Search for the cell housing the specified text and yield its [X, Y] center coordinate. 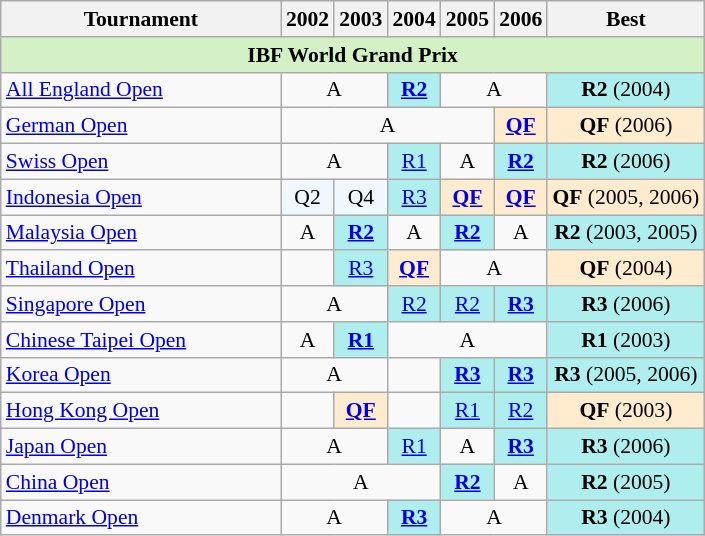
R3 (2004) [626, 518]
Chinese Taipei Open [141, 340]
Q4 [360, 197]
QF (2003) [626, 411]
R3 (2005, 2006) [626, 375]
Denmark Open [141, 518]
Hong Kong Open [141, 411]
China Open [141, 482]
R2 (2004) [626, 90]
2003 [360, 19]
German Open [141, 126]
R1 (2003) [626, 340]
QF (2005, 2006) [626, 197]
IBF World Grand Prix [353, 55]
2006 [520, 19]
2005 [468, 19]
R2 (2003, 2005) [626, 233]
R2 (2006) [626, 162]
Best [626, 19]
Tournament [141, 19]
2002 [308, 19]
Q2 [308, 197]
Swiss Open [141, 162]
Korea Open [141, 375]
Thailand Open [141, 269]
Japan Open [141, 447]
R2 (2005) [626, 482]
Malaysia Open [141, 233]
Indonesia Open [141, 197]
All England Open [141, 90]
QF (2006) [626, 126]
QF (2004) [626, 269]
Singapore Open [141, 304]
2004 [414, 19]
